Identify which cell holds the provided text, then report its (x, y) central coordinate. 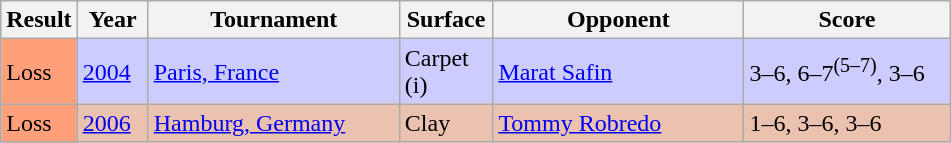
Surface (446, 20)
1–6, 3–6, 3–6 (847, 123)
Hamburg, Germany (274, 123)
Carpet (i) (446, 72)
Clay (446, 123)
Tournament (274, 20)
Marat Safin (618, 72)
Tommy Robredo (618, 123)
2004 (112, 72)
Opponent (618, 20)
Score (847, 20)
Paris, France (274, 72)
Year (112, 20)
2006 (112, 123)
Result (39, 20)
3–6, 6–7(5–7), 3–6 (847, 72)
